Search for the cell housing the specified text and yield its [X, Y] center coordinate. 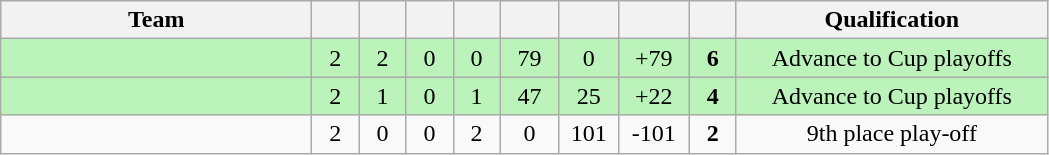
-101 [654, 134]
+79 [654, 58]
6 [712, 58]
Team [156, 20]
79 [530, 58]
4 [712, 96]
47 [530, 96]
+22 [654, 96]
101 [588, 134]
Qualification [892, 20]
25 [588, 96]
9th place play-off [892, 134]
